Detect which cell encompasses the target text, then output its (X, Y) center coordinate. 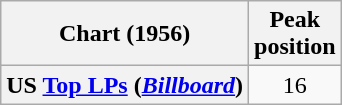
Peakposition (295, 34)
Chart (1956) (125, 34)
16 (295, 85)
US Top LPs (Billboard) (125, 85)
